Determine the (x, y) coordinate at the center of the cell enclosing the given text.  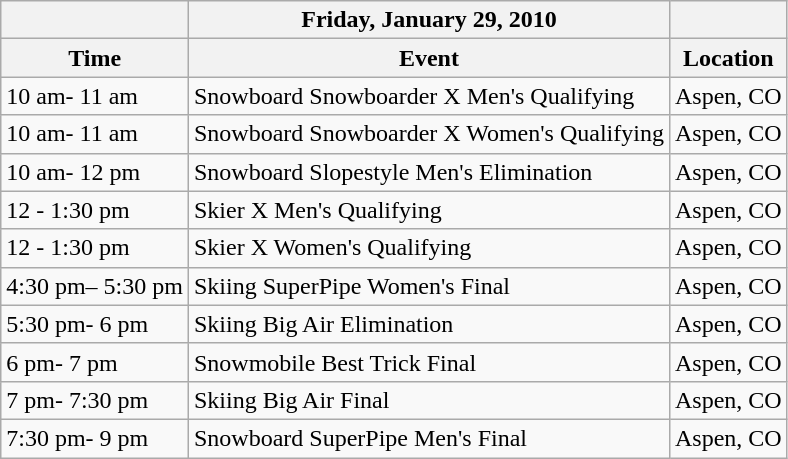
7:30 pm- 9 pm (95, 438)
6 pm- 7 pm (95, 362)
5:30 pm- 6 pm (95, 324)
Snowboard Slopestyle Men's Elimination (428, 172)
Skiing Big Air Elimination (428, 324)
Location (728, 58)
Skiing Big Air Final (428, 400)
Friday, January 29, 2010 (428, 20)
Skiing SuperPipe Women's Final (428, 286)
Snowboard Snowboarder X Women's Qualifying (428, 134)
Skier X Women's Qualifying (428, 248)
Snowboard SuperPipe Men's Final (428, 438)
Skier X Men's Qualifying (428, 210)
10 am- 12 pm (95, 172)
Snowboard Snowboarder X Men's Qualifying (428, 96)
Event (428, 58)
7 pm- 7:30 pm (95, 400)
Snowmobile Best Trick Final (428, 362)
Time (95, 58)
4:30 pm– 5:30 pm (95, 286)
